Provide the (x, y) coordinate of the cell's center where the given text is located.  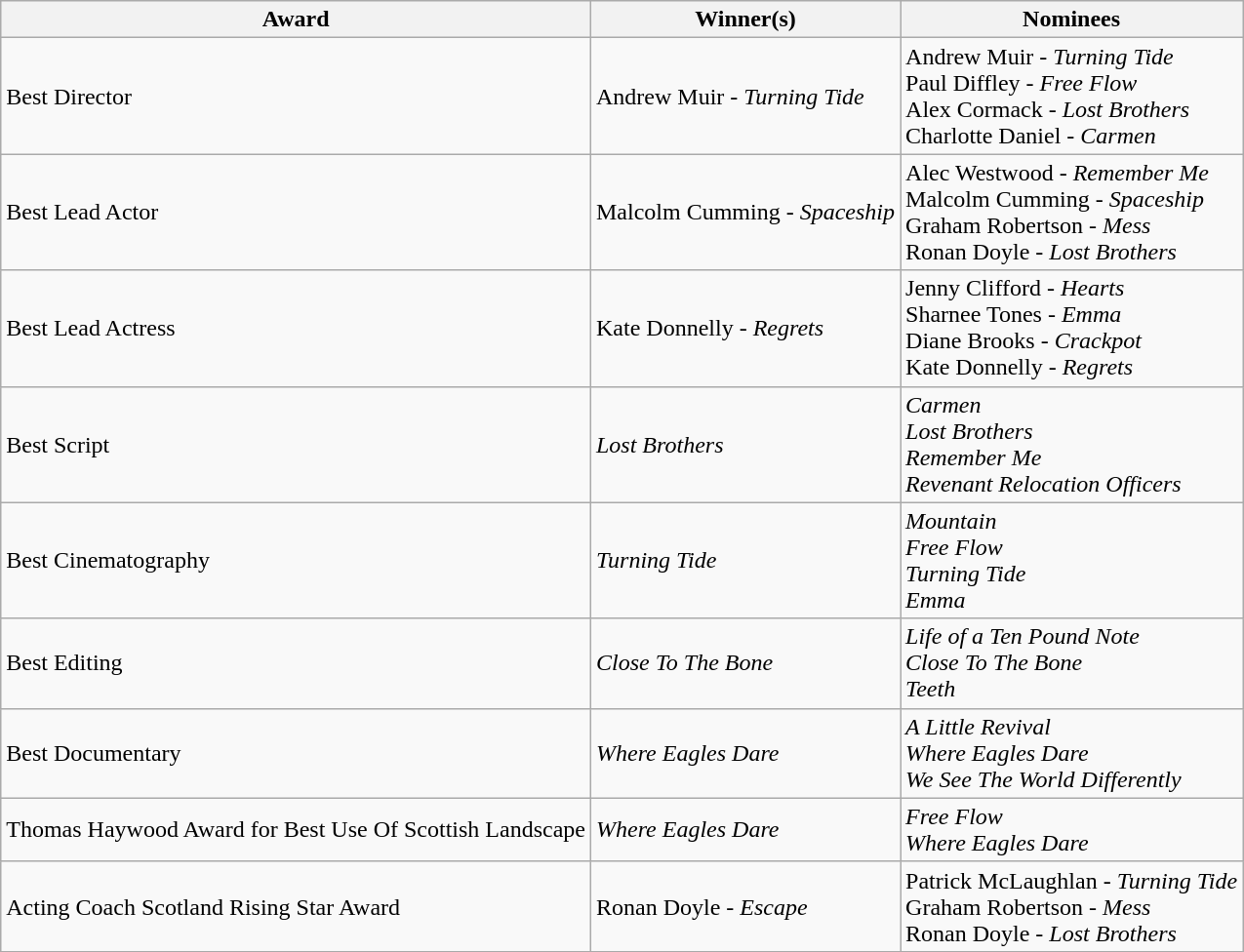
Best Cinematography (297, 560)
Thomas Haywood Award for Best Use Of Scottish Landscape (297, 829)
A Little RevivalWhere Eagles DareWe See The World Differently (1071, 753)
Kate Donnelly - Regrets (745, 328)
Best Lead Actor (297, 213)
Acting Coach Scotland Rising Star Award (297, 906)
Ronan Doyle - Escape (745, 906)
Best Script (297, 445)
MountainFree FlowTurning TideEmma (1071, 560)
Best Lead Actress (297, 328)
Jenny Clifford - HeartsSharnee Tones - EmmaDiane Brooks - CrackpotKate Donnelly - Regrets (1071, 328)
Andrew Muir - Turning TidePaul Diffley - Free FlowAlex Cormack - Lost BrothersCharlotte Daniel - Carmen (1071, 96)
Free FlowWhere Eagles Dare (1071, 829)
Lost Brothers (745, 445)
Winner(s) (745, 20)
Best Documentary (297, 753)
CarmenLost BrothersRemember MeRevenant Relocation Officers (1071, 445)
Best Director (297, 96)
Close To The Bone (745, 663)
Patrick McLaughlan - Turning TideGraham Robertson - MessRonan Doyle - Lost Brothers (1071, 906)
Life of a Ten Pound NoteClose To The BoneTeeth (1071, 663)
Nominees (1071, 20)
Alec Westwood - Remember MeMalcolm Cumming - SpaceshipGraham Robertson - MessRonan Doyle - Lost Brothers (1071, 213)
Award (297, 20)
Turning Tide (745, 560)
Andrew Muir - Turning Tide (745, 96)
Best Editing (297, 663)
Malcolm Cumming - Spaceship (745, 213)
